Capture the cell that displays the provided text and extract its (x, y) central coordinate. 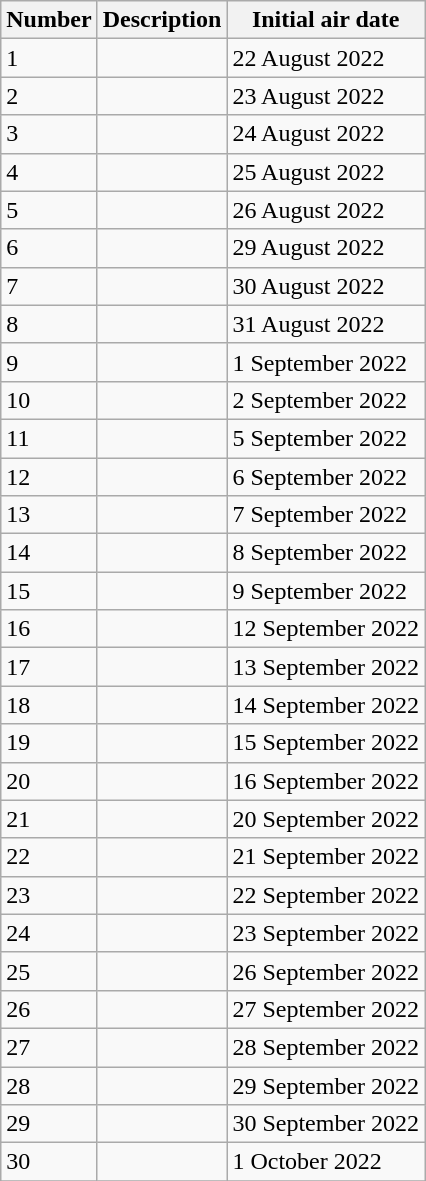
22 (49, 857)
31 August 2022 (326, 324)
25 (49, 971)
30 (49, 1162)
3 (49, 134)
Description (162, 20)
24 (49, 933)
8 September 2022 (326, 553)
25 August 2022 (326, 172)
20 (49, 781)
30 August 2022 (326, 286)
23 (49, 895)
4 (49, 172)
10 (49, 400)
18 (49, 705)
22 August 2022 (326, 58)
23 August 2022 (326, 96)
15 September 2022 (326, 743)
8 (49, 324)
30 September 2022 (326, 1124)
26 September 2022 (326, 971)
23 September 2022 (326, 933)
9 September 2022 (326, 591)
5 (49, 210)
27 September 2022 (326, 1009)
12 September 2022 (326, 629)
29 September 2022 (326, 1085)
2 September 2022 (326, 400)
15 (49, 591)
14 (49, 553)
21 (49, 819)
29 August 2022 (326, 248)
19 (49, 743)
1 September 2022 (326, 362)
1 (49, 58)
6 (49, 248)
13 September 2022 (326, 667)
5 September 2022 (326, 438)
7 (49, 286)
26 August 2022 (326, 210)
22 September 2022 (326, 895)
28 September 2022 (326, 1047)
16 (49, 629)
20 September 2022 (326, 819)
2 (49, 96)
Initial air date (326, 20)
Number (49, 20)
27 (49, 1047)
17 (49, 667)
16 September 2022 (326, 781)
9 (49, 362)
6 September 2022 (326, 477)
12 (49, 477)
1 October 2022 (326, 1162)
24 August 2022 (326, 134)
21 September 2022 (326, 857)
29 (49, 1124)
28 (49, 1085)
11 (49, 438)
13 (49, 515)
7 September 2022 (326, 515)
26 (49, 1009)
14 September 2022 (326, 705)
